Return (x, y) of the center of cell containing provided text 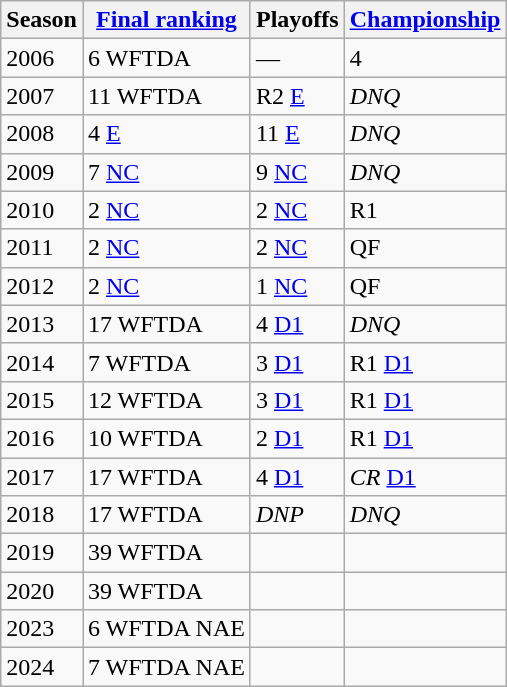
2012 (42, 286)
11 WFTDA (166, 96)
6 WFTDA NAE (166, 629)
Final ranking (166, 20)
R2 E (297, 96)
2016 (42, 438)
2017 (42, 477)
9 NC (297, 172)
2014 (42, 362)
4 (425, 58)
Season (42, 20)
11 E (297, 134)
1 NC (297, 286)
DNP (297, 515)
Championship (425, 20)
2009 (42, 172)
2006 (42, 58)
7 WFTDA NAE (166, 667)
7 NC (166, 172)
2024 (42, 667)
2 D1 (297, 438)
R1 (425, 210)
12 WFTDA (166, 400)
2008 (42, 134)
2018 (42, 515)
2011 (42, 248)
2015 (42, 400)
CR D1 (425, 477)
— (297, 58)
6 WFTDA (166, 58)
2019 (42, 553)
10 WFTDA (166, 438)
2023 (42, 629)
2013 (42, 324)
2007 (42, 96)
2020 (42, 591)
Playoffs (297, 20)
2010 (42, 210)
4 E (166, 134)
7 WFTDA (166, 362)
